Scan for the cell matching the given text and deliver its (X, Y) coordinate at center. 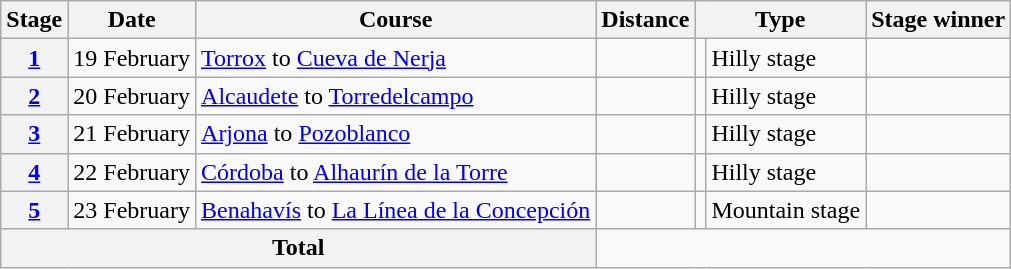
20 February (132, 96)
Torrox to Cueva de Nerja (396, 58)
Type (780, 20)
Distance (646, 20)
19 February (132, 58)
2 (34, 96)
Course (396, 20)
21 February (132, 134)
22 February (132, 172)
5 (34, 210)
Date (132, 20)
Córdoba to Alhaurín de la Torre (396, 172)
23 February (132, 210)
Arjona to Pozoblanco (396, 134)
Alcaudete to Torredelcampo (396, 96)
4 (34, 172)
Stage (34, 20)
Stage winner (938, 20)
Mountain stage (786, 210)
1 (34, 58)
3 (34, 134)
Total (298, 248)
Benahavís to La Línea de la Concepción (396, 210)
